For the text-containing cell, return its midpoint in (x, y) coordinate format. 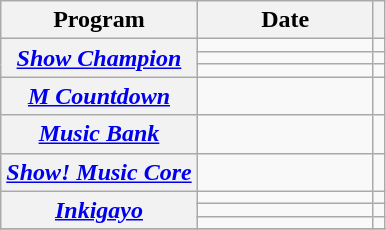
Show! Music Core (99, 172)
Music Bank (99, 134)
Inkigayo (99, 210)
Show Champion (99, 58)
M Countdown (99, 96)
Program (99, 20)
Date (285, 20)
